Scan for the cell matching the given text and deliver its (X, Y) coordinate at center. 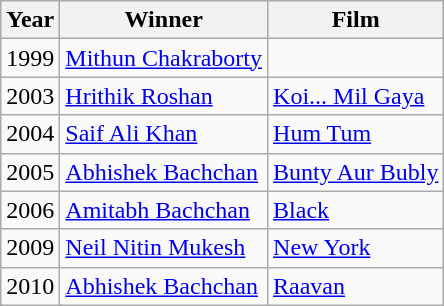
Neil Nitin Mukesh (164, 248)
Black (356, 210)
Mithun Chakraborty (164, 58)
2009 (30, 248)
Koi... Mil Gaya (356, 96)
Raavan (356, 286)
2003 (30, 96)
2005 (30, 172)
Amitabh Bachchan (164, 210)
Saif Ali Khan (164, 134)
2010 (30, 286)
Film (356, 20)
Hum Tum (356, 134)
2004 (30, 134)
New York (356, 248)
Winner (164, 20)
2006 (30, 210)
Year (30, 20)
1999 (30, 58)
Hrithik Roshan (164, 96)
Bunty Aur Bubly (356, 172)
